Locate the cell with the specified text and output its (X, Y) center coordinate. 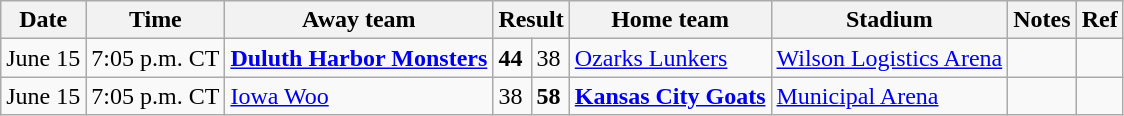
Notes (1042, 20)
Stadium (890, 20)
Away team (359, 20)
Home team (670, 20)
Wilson Logistics Arena (890, 58)
Ozarks Lunkers (670, 58)
58 (550, 96)
Iowa Woo (359, 96)
Duluth Harbor Monsters (359, 58)
44 (512, 58)
Date (44, 20)
Result (531, 20)
Kansas City Goats (670, 96)
Time (156, 20)
Ref (1100, 20)
Municipal Arena (890, 96)
